Locate the cell with the specified text and output its [X, Y] center coordinate. 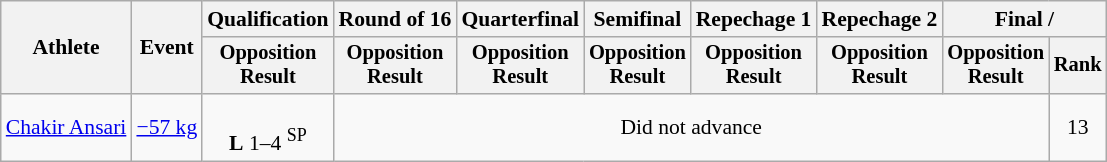
L 1–4 SP [268, 128]
Athlete [66, 48]
Did not advance [692, 128]
Round of 16 [396, 19]
Chakir Ansari [66, 128]
13 [1078, 128]
Semifinal [638, 19]
Quarterfinal [520, 19]
Repechage 2 [879, 19]
Repechage 1 [754, 19]
Qualification [268, 19]
Event [166, 48]
Rank [1078, 66]
−57 kg [166, 128]
Final / [1024, 19]
